Pinpoint the cell where the given text exists, returning its [X, Y] midpoint coordinate. 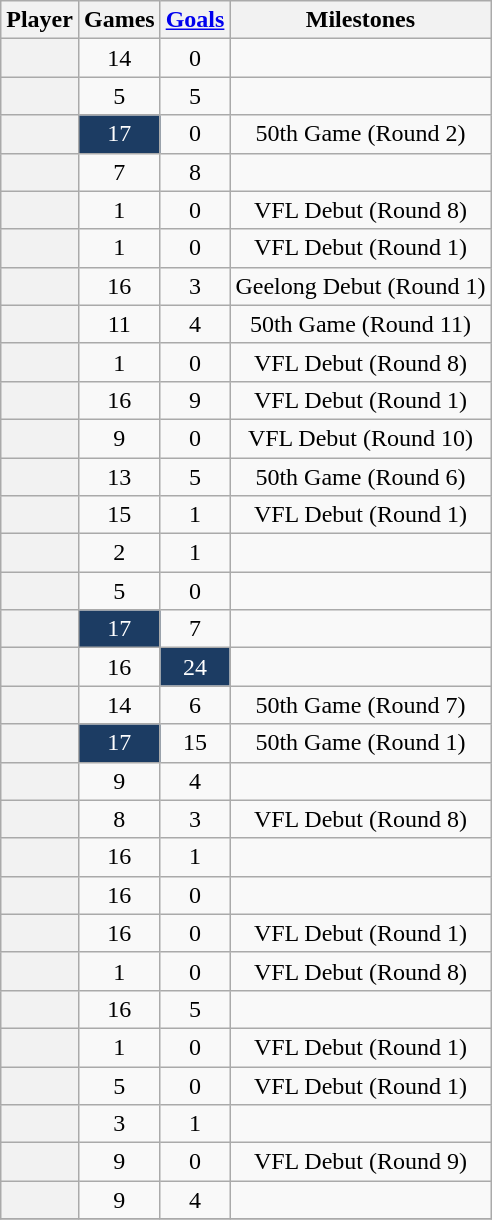
50th Game (Round 11) [360, 324]
13 [119, 477]
24 [195, 667]
50th Game (Round 1) [360, 743]
VFL Debut (Round 9) [360, 1162]
11 [119, 324]
50th Game (Round 7) [360, 705]
50th Game (Round 6) [360, 477]
Player [40, 20]
Games [119, 20]
2 [119, 553]
VFL Debut (Round 10) [360, 438]
50th Game (Round 2) [360, 134]
6 [195, 705]
Geelong Debut (Round 1) [360, 286]
Goals [195, 20]
Milestones [360, 20]
